Return the (X, Y) coordinate for the center point of the cell that contains the specified text.  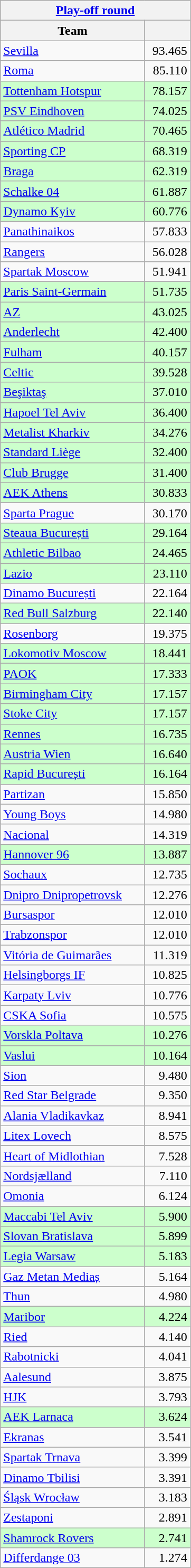
3.875 (167, 1377)
Rosenborg (73, 634)
Birmingham City (73, 694)
30.833 (167, 493)
4.224 (167, 1317)
10.276 (167, 1035)
61.887 (167, 191)
16.164 (167, 774)
60.776 (167, 211)
Heart of Midlothian (73, 1156)
31.400 (167, 473)
37.010 (167, 392)
Zestaponi (73, 1517)
8.575 (167, 1136)
Gaz Metan Mediaș (73, 1277)
Alania Vladikavkaz (73, 1116)
Metalist Kharkiv (73, 432)
70.465 (167, 131)
PAOK (73, 674)
10.164 (167, 1055)
57.833 (167, 231)
3.399 (167, 1457)
19.375 (167, 634)
Athletic Bilbao (73, 553)
Panathinaikos (73, 231)
Braga (73, 171)
Celtic (73, 372)
15.850 (167, 794)
Śląsk Wrocław (73, 1497)
Bursaspor (73, 915)
14.319 (167, 834)
9.480 (167, 1075)
85.110 (167, 71)
CSKA Sofia (73, 1015)
Tottenham Hotspur (73, 91)
Ekranas (73, 1437)
Club Brugge (73, 473)
HJK (73, 1397)
Schalke 04 (73, 191)
Stoke City (73, 714)
36.400 (167, 412)
3.624 (167, 1417)
30.170 (167, 513)
AEK Athens (73, 493)
56.028 (167, 252)
5.183 (167, 1257)
Anderlecht (73, 332)
10.776 (167, 995)
Spartak Trnava (73, 1457)
Vorskla Poltava (73, 1035)
4.140 (167, 1337)
13.887 (167, 854)
2.741 (167, 1538)
8.941 (167, 1116)
2.891 (167, 1517)
PSV Eindhoven (73, 111)
Dinamo București (73, 593)
Omonia (73, 1196)
4.980 (167, 1297)
Steaua București (73, 533)
7.528 (167, 1156)
Shamrock Rovers (73, 1538)
5.899 (167, 1236)
Slovan Bratislava (73, 1236)
Dynamo Kyiv (73, 211)
Vaslui (73, 1055)
Sion (73, 1075)
Austria Wien (73, 754)
Karpaty Lviv (73, 995)
16.640 (167, 754)
18.441 (167, 654)
29.164 (167, 533)
40.157 (167, 352)
3.541 (167, 1437)
74.025 (167, 111)
Lazio (73, 573)
Rapid București (73, 774)
Roma (73, 71)
Hapoel Tel Aviv (73, 412)
Dinamo Tbilisi (73, 1477)
68.319 (167, 151)
Rangers (73, 252)
Differdange 03 (73, 1558)
Aalesund (73, 1377)
Lokomotiv Moscow (73, 654)
Partizan (73, 794)
5.164 (167, 1277)
3.793 (167, 1397)
Nordsjælland (73, 1176)
Paris Saint-Germain (73, 292)
Maccabi Tel Aviv (73, 1216)
Young Boys (73, 814)
AEK Larnaca (73, 1417)
51.941 (167, 272)
22.164 (167, 593)
12.276 (167, 895)
Hannover 96 (73, 854)
Beşiktaş (73, 392)
Nacional (73, 834)
Vitória de Guimarães (73, 955)
24.465 (167, 553)
Sparta Prague (73, 513)
16.735 (167, 734)
Ried (73, 1337)
Sochaux (73, 874)
Trabzonspor (73, 935)
7.110 (167, 1176)
14.980 (167, 814)
43.025 (167, 312)
Red Bull Salzburg (73, 613)
42.400 (167, 332)
Litex Lovech (73, 1136)
3.183 (167, 1497)
Legia Warsaw (73, 1257)
17.333 (167, 674)
Play-off round (96, 11)
Dnipro Dnipropetrovsk (73, 895)
Sevilla (73, 51)
10.825 (167, 975)
32.400 (167, 452)
39.528 (167, 372)
12.735 (167, 874)
1.274 (167, 1558)
93.465 (167, 51)
22.140 (167, 613)
11.319 (167, 955)
6.124 (167, 1196)
Rennes (73, 734)
78.157 (167, 91)
23.110 (167, 573)
9.350 (167, 1095)
4.041 (167, 1357)
Rabotnicki (73, 1357)
51.735 (167, 292)
3.391 (167, 1477)
62.319 (167, 171)
34.276 (167, 432)
Thun (73, 1297)
Standard Liège (73, 452)
Red Star Belgrade (73, 1095)
Team (73, 31)
Maribor (73, 1317)
Spartak Moscow (73, 272)
Atlético Madrid (73, 131)
AZ (73, 312)
10.575 (167, 1015)
5.900 (167, 1216)
Fulham (73, 352)
Helsingborgs IF (73, 975)
Sporting CP (73, 151)
